Pinpoint the cell where the given text exists, returning its [x, y] midpoint coordinate. 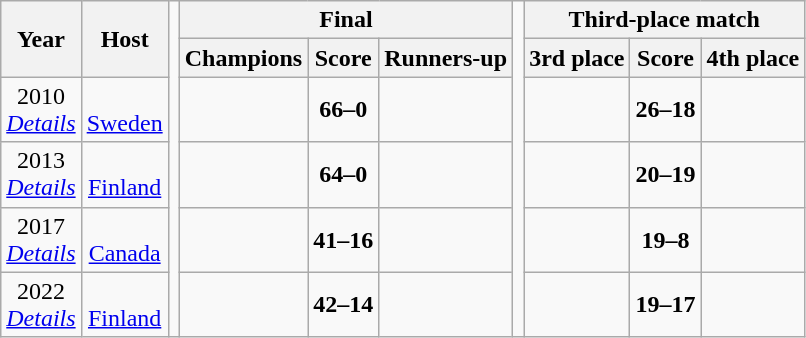
Canada [124, 240]
2010 Details [41, 110]
41–16 [344, 240]
Champions [243, 58]
Year [41, 39]
66–0 [344, 110]
2013 Details [41, 174]
64–0 [344, 174]
2022 Details [41, 304]
26–18 [666, 110]
Sweden [124, 110]
3rd place [577, 58]
Final [346, 20]
Third-place match [664, 20]
20–19 [666, 174]
19–8 [666, 240]
19–17 [666, 304]
Runners-up [446, 58]
4th place [753, 58]
2017 Details [41, 240]
Host [124, 39]
42–14 [344, 304]
